From the cell containing the given text, extract its center point as [x, y] coordinate. 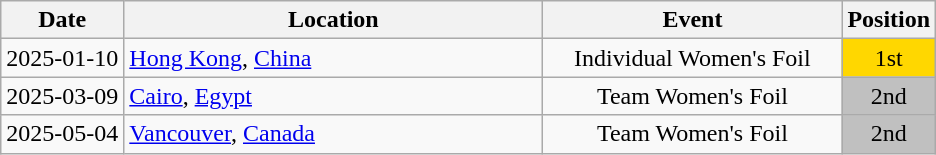
2025-05-04 [62, 134]
Date [62, 20]
Hong Kong, China [334, 58]
2025-03-09 [62, 96]
Location [334, 20]
Individual Women's Foil [692, 58]
2025-01-10 [62, 58]
Cairo, Egypt [334, 96]
1st [889, 58]
Position [889, 20]
Vancouver, Canada [334, 134]
Event [692, 20]
